For the text-containing cell, return its midpoint in [x, y] coordinate format. 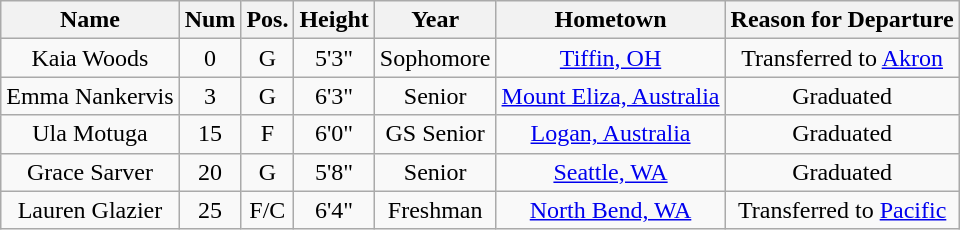
6'4" [334, 210]
Height [334, 20]
3 [210, 96]
Tiffin, OH [610, 58]
Grace Sarver [90, 172]
Seattle, WA [610, 172]
6'3" [334, 96]
15 [210, 134]
Reason for Departure [842, 20]
20 [210, 172]
Ula Motuga [90, 134]
GS Senior [435, 134]
6'0" [334, 134]
Emma Nankervis [90, 96]
5'3" [334, 58]
Logan, Australia [610, 134]
Transferred to Pacific [842, 210]
Sophomore [435, 58]
25 [210, 210]
F/C [268, 210]
Transferred to Akron [842, 58]
Mount Eliza, Australia [610, 96]
Kaia Woods [90, 58]
Hometown [610, 20]
Pos. [268, 20]
North Bend, WA [610, 210]
0 [210, 58]
Num [210, 20]
Lauren Glazier [90, 210]
F [268, 134]
Year [435, 20]
Freshman [435, 210]
Name [90, 20]
5'8" [334, 172]
